Extract the (x, y) coordinate from the center of the cell holding the provided text.  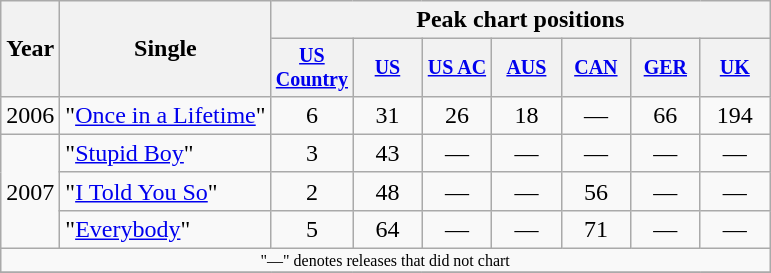
43 (388, 153)
48 (388, 191)
2006 (30, 115)
"—" denotes releases that did not chart (386, 261)
"Everybody" (166, 229)
56 (596, 191)
2007 (30, 191)
GER (666, 68)
2 (312, 191)
64 (388, 229)
CAN (596, 68)
UK (734, 68)
Single (166, 49)
26 (456, 115)
"Stupid Boy" (166, 153)
Peak chart positions (520, 20)
3 (312, 153)
66 (666, 115)
US (388, 68)
18 (526, 115)
194 (734, 115)
"I Told You So" (166, 191)
US Country (312, 68)
6 (312, 115)
"Once in a Lifetime" (166, 115)
US AC (456, 68)
31 (388, 115)
Year (30, 49)
71 (596, 229)
5 (312, 229)
AUS (526, 68)
